Provide the (x, y) coordinate of the cell's center where the given text is located.  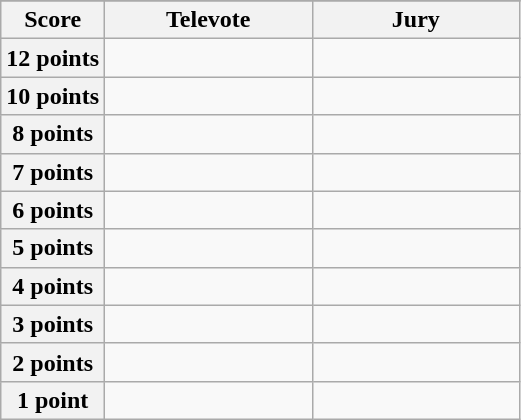
3 points (53, 324)
8 points (53, 134)
10 points (53, 96)
Score (53, 20)
2 points (53, 362)
5 points (53, 248)
1 point (53, 400)
6 points (53, 210)
12 points (53, 58)
4 points (53, 286)
Jury (416, 20)
7 points (53, 172)
Televote (209, 20)
